Return [X, Y] of the center of cell containing provided text 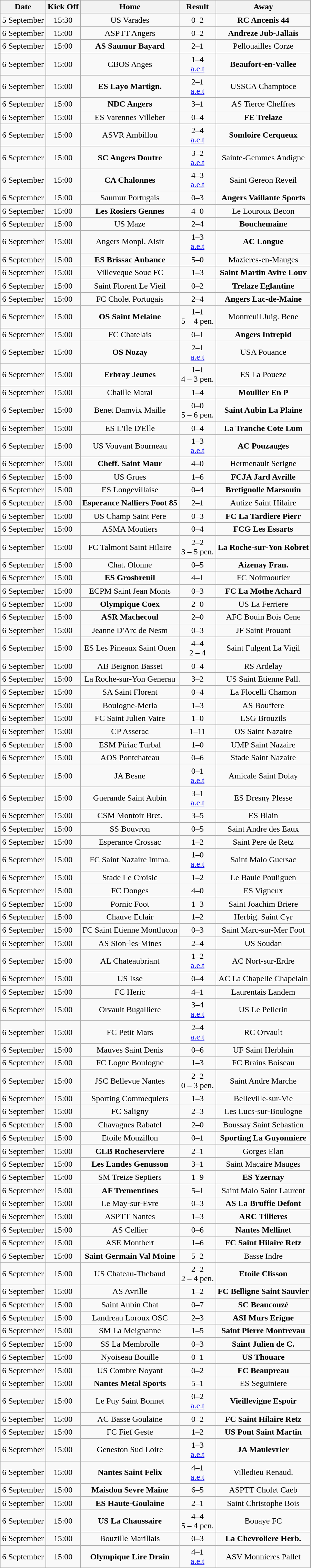
FC Saint Julien Vaire [130, 718]
2–2 3 – 5 pen. [198, 547]
La Tranche Cote Lum [263, 428]
US Varades [130, 20]
Saint Germain Val Moine [130, 1256]
CLB Rocheserviere [130, 1151]
SC Angers Doutre [130, 157]
AFC Bouin Bois Cene [263, 617]
ES Dresny Plesse [263, 798]
4–4 5 – 4 pen. [198, 1521]
1–1 4 – 3 pen. [198, 374]
ES Varennes Villeber [130, 117]
RC Orvault [263, 1032]
Les Rosiers Gennes [130, 211]
Les Lucs-sur-Boulogne [263, 1112]
1–4 a.e.t [198, 64]
AS Bouffere [263, 705]
Maisdon Sevre Maine [130, 1490]
US Chateau-Thebaud [130, 1274]
ESM Piriac Turbal [130, 745]
ASPTT Cholet Caeb [263, 1490]
Saint Fulgent La Vigil [263, 648]
Result [198, 7]
Saint Andre des Eaux [263, 829]
5–2 [198, 1256]
ASV Monnieres Pallet [263, 1556]
ES Vigneux [263, 891]
5 September [23, 20]
Benet Damvix Maille [130, 410]
ASPTT Nantes [130, 1217]
2–2 0 – 3 pen. [198, 1080]
Jeanne D'Arc de Nesm [130, 630]
Somloire Cerqueux [263, 135]
Bretignolle Marsouin [263, 490]
1–2 a.e.t [198, 961]
AC Basse Goulaine [130, 1419]
JF Saint Prouant [263, 630]
US Soudan [263, 943]
AS Sion-les-Mines [130, 943]
AS La Bruffie Defont [263, 1204]
Saint Marc-sur-Mer Foot [263, 930]
Stade Saint Nazaire [263, 758]
15:30 [63, 20]
US Isse [130, 979]
Angers Vaillante Sports [263, 198]
UMP Saint Nazaire [263, 745]
ES Les Pineaux Saint Ouen [130, 648]
Boussay Saint Sebastien [263, 1125]
0–1 a.e.t [198, 776]
FC Saint Nazaire Imma. [130, 860]
FC Saligny [130, 1112]
La Roche-sur-Yon Robret [263, 547]
FC Cholet Portugais [130, 299]
AC Pouzauges [263, 445]
Esperance Nalliers Foot 85 [130, 503]
JSC Bellevue Nantes [130, 1080]
Angers Lac-de-Maine [263, 299]
OS Saint Melaine [130, 316]
Kick Off [63, 7]
SS Bouvron [130, 829]
Bouaye FC [263, 1521]
AC Nort-sur-Erdre [263, 961]
US Champ Saint Pere [130, 516]
Belleville-sur-Vie [263, 1098]
ES Longevillaise [130, 490]
Angers Intrepid [263, 334]
Esperance Crossac [130, 842]
Saint Florent Le Vieil [130, 286]
AS Saumur Bayard [130, 46]
Chavagnes Rabatel [130, 1125]
3–4 a.e.t [198, 1009]
FE Trelaze [263, 117]
Etoile Clisson [263, 1274]
Saint Malo Saint Laurent [263, 1190]
RS Ardelay [263, 666]
Stade Le Croisic [130, 877]
Autize Saint Hilaire [263, 503]
US Vouvant Bourneau [130, 445]
Home [130, 7]
Hermenault Serigne [263, 463]
Saint Aubin La Plaine [263, 410]
SM La Meignanne [130, 1331]
ECPM Saint Jean Monts [130, 591]
Le Puy Saint Bonnet [130, 1401]
Saint Pere de Retz [263, 842]
Vieillevigne Espoir [263, 1401]
2–2 2 – 4 pen. [198, 1274]
FC Heric [130, 992]
3–2 a.e.t [198, 157]
0–0 5 – 6 pen. [198, 410]
ASE Montbert [130, 1243]
Date [23, 7]
AB Beignon Basset [130, 666]
US Thouare [263, 1357]
SS La Membrolle [130, 1344]
FC Logne Boulogne [130, 1063]
La Roche-sur-Yon Generau [130, 679]
Le Baule Pouliguen [263, 877]
Cheff. Saint Maur [130, 463]
ASMA Moutiers [130, 529]
UF Saint Herblain [263, 1050]
US Le Pellerin [263, 1009]
Geneston Sud Loire [130, 1450]
USA Pouance [263, 352]
FC Belligne Saint Sauvier [263, 1291]
OS Nozay [130, 352]
Les Landes Genusson [130, 1164]
AL Chateaubriant [130, 961]
ES Brissac Aubance [130, 260]
Etoile Mouzillon [130, 1138]
Pornic Foot [130, 904]
AF Trementines [130, 1190]
US Combre Noyant [130, 1370]
JA Maulevrier [263, 1450]
Olympique Coex [130, 604]
SM Treize Septiers [130, 1177]
AS Tierce Cheffres [263, 104]
La Flocelli Chamon [263, 692]
ES Blain [263, 816]
0–7 [198, 1305]
Laurentais Landem [263, 992]
CA Chalonnes [130, 180]
Saint Christophe Bois [263, 1503]
Mauves Saint Denis [130, 1050]
Guerande Saint Aubin [130, 798]
CBOS Anges [130, 64]
6–5 [198, 1490]
3–5 [198, 816]
ES Yzernay [263, 1177]
ES Haute-Goulaine [130, 1503]
5–0 [198, 260]
3–2 [198, 679]
LSG Brouzils [263, 718]
SC Beaucouzé [263, 1305]
1–5 [198, 1331]
US Maze [130, 224]
FCJA Jard Avrille [263, 477]
AC La Chapelle Chapelain [263, 979]
ES Seguiniere [263, 1383]
Away [263, 7]
FC La Tardiere Pierr [263, 516]
Saint Joachim Briere [263, 904]
ASI Murs Erigne [263, 1318]
Gorges Elan [263, 1151]
Mazieres-en-Mauges [263, 260]
FC Beaupreau [263, 1370]
Saint Julien de C. [263, 1344]
1–4 [198, 392]
Bouchemaine [263, 224]
Erbray Jeunes [130, 374]
Trelaze Eglantine [263, 286]
FC Saint Etienne Montlucon [130, 930]
RC Ancenis 44 [263, 20]
SA Saint Florent [130, 692]
Villedieu Renaud. [263, 1472]
Chat. Olonne [130, 565]
Chaille Marai [130, 392]
1–1 5 – 4 pen. [198, 316]
US La Ferriere [263, 604]
ARC Tillieres [263, 1217]
Sporting Commequiers [130, 1098]
Saint Andre Marche [263, 1080]
Sainte-Gemmes Andigne [263, 157]
Amicale Saint Dolay [263, 776]
Nantes Saint Felix [130, 1472]
FC Brains Boiseau [263, 1063]
Basse Indre [263, 1256]
FC Petit Mars [130, 1032]
AC Longue [263, 242]
Pellouailles Corze [263, 46]
ASPTT Angers [130, 33]
Andreze Jub-Jallais [263, 33]
Beaufort-en-Vallee [263, 64]
Le Louroux Becon [263, 211]
Orvault Bugalliere [130, 1009]
Saint Aubin Chat [130, 1305]
Angers Monpl. Aisir [130, 242]
US Grues [130, 477]
ASVR Ambillou [130, 135]
CSM Montoir Bret. [130, 816]
USSCA Champtoce [263, 86]
AOS Pontchateau [130, 758]
US Saint Etienne Pall. [263, 679]
La Chevroliere Herb. [263, 1539]
ES Layo Martign. [130, 86]
Nantes Metal Sports [130, 1383]
ES La Poueze [263, 374]
OS Saint Nazaire [263, 732]
Chauve Eclair [130, 917]
Montreuil Juig. Bene [263, 316]
Aizenay Fran. [263, 565]
FCG Les Essarts [263, 529]
CP Asserac [130, 732]
Saint Macaire Mauges [263, 1164]
Saumur Portugais [130, 198]
Olympique Lire Drain [130, 1556]
Saint Pierre Montrevau [263, 1331]
Saint Gereon Reveil [263, 180]
FC Donges [130, 891]
1–9 [198, 1177]
AS Cellier [130, 1230]
Herbig. Saint Cyr [263, 917]
NDC Angers [130, 104]
Le May-sur-Evre [130, 1204]
1–11 [198, 732]
1–0 a.e.t [198, 860]
Nyoiseau Bouille [130, 1357]
FC La Mothe Achard [263, 591]
US Pont Saint Martin [263, 1432]
Villeveque Souc FC [130, 273]
4–4 2 – 4 [198, 648]
4–3 a.e.t [198, 180]
3–1 a.e.t [198, 798]
Moullier En P [263, 392]
Nantes Mellinet [263, 1230]
Bouzille Marillais [130, 1539]
0–2 a.e.t [198, 1401]
US La Chaussaire [130, 1521]
Saint Malo Guersac [263, 860]
JA Besne [130, 776]
ES L'Ile D'Elle [130, 428]
ES Grosbreuil [130, 578]
FC Fief Geste [130, 1432]
FC Talmont Saint Hilaire [130, 547]
FC Noirmoutier [263, 578]
Landreau Loroux OSC [130, 1318]
FC Chatelais [130, 334]
ASR Machecoul [130, 617]
Boulogne-Merla [130, 705]
Saint Martin Avire Louv [263, 273]
Sporting La Guyonniere [263, 1138]
AS Avrille [130, 1291]
